Determine the [X, Y] coordinate at the center of the cell enclosing the given text.  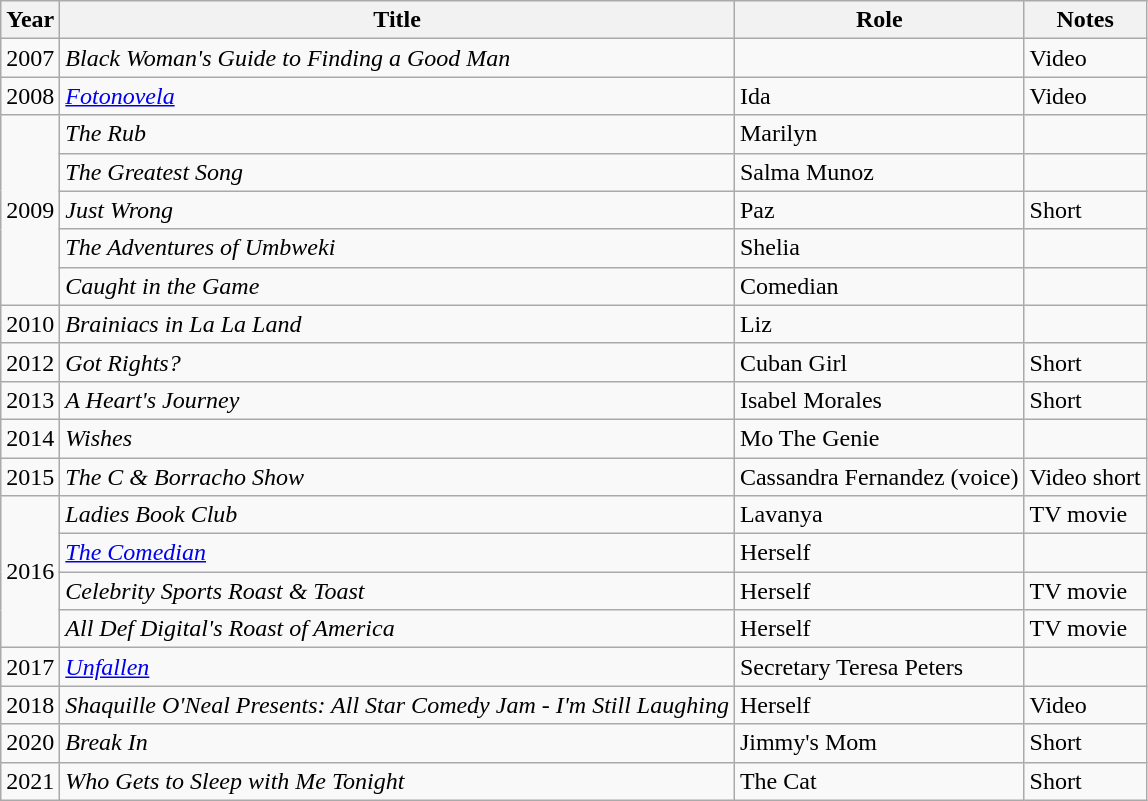
The C & Borracho Show [398, 477]
The Cat [879, 781]
The Greatest Song [398, 172]
2018 [30, 705]
2007 [30, 58]
Year [30, 20]
Liz [879, 324]
Isabel Morales [879, 400]
Jimmy's Mom [879, 743]
Shelia [879, 248]
The Adventures of Umbweki [398, 248]
Break In [398, 743]
Who Gets to Sleep with Me Tonight [398, 781]
Ida [879, 96]
Fotonovela [398, 96]
Shaquille O'Neal Presents: All Star Comedy Jam - I'm Still Laughing [398, 705]
Black Woman's Guide to Finding a Good Man [398, 58]
2008 [30, 96]
Paz [879, 210]
Notes [1085, 20]
Salma Munoz [879, 172]
2017 [30, 667]
Cuban Girl [879, 362]
Mo The Genie [879, 438]
2016 [30, 572]
All Def Digital's Roast of America [398, 629]
Cassandra Fernandez (voice) [879, 477]
Role [879, 20]
Lavanya [879, 515]
Video short [1085, 477]
2013 [30, 400]
Comedian [879, 286]
Ladies Book Club [398, 515]
Wishes [398, 438]
2012 [30, 362]
2020 [30, 743]
Just Wrong [398, 210]
Brainiacs in La La Land [398, 324]
2014 [30, 438]
2010 [30, 324]
Secretary Teresa Peters [879, 667]
2021 [30, 781]
The Rub [398, 134]
Marilyn [879, 134]
Title [398, 20]
2015 [30, 477]
2009 [30, 210]
The Comedian [398, 553]
Caught in the Game [398, 286]
Unfallen [398, 667]
A Heart's Journey [398, 400]
Got Rights? [398, 362]
Celebrity Sports Roast & Toast [398, 591]
